For the text-containing cell, return its midpoint in [x, y] coordinate format. 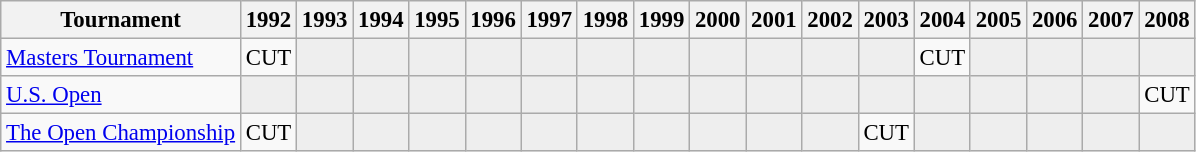
2004 [942, 20]
2006 [1055, 20]
1992 [268, 20]
Masters Tournament [121, 58]
2001 [774, 20]
1997 [549, 20]
1994 [381, 20]
1995 [437, 20]
1998 [605, 20]
1996 [493, 20]
U.S. Open [121, 95]
2002 [830, 20]
2000 [718, 20]
2007 [1111, 20]
The Open Championship [121, 133]
2008 [1167, 20]
2005 [998, 20]
2003 [886, 20]
1999 [661, 20]
1993 [325, 20]
Tournament [121, 20]
